Scan for the cell matching the given text and deliver its (X, Y) coordinate at center. 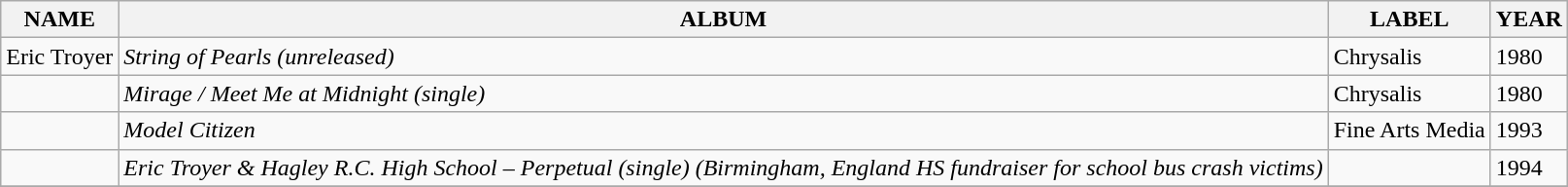
Fine Arts Media (1409, 131)
LABEL (1409, 19)
Eric Troyer (60, 56)
ALBUM (723, 19)
YEAR (1529, 19)
NAME (60, 19)
Model Citizen (723, 131)
1993 (1529, 131)
String of Pearls (unreleased) (723, 56)
Mirage / Meet Me at Midnight (single) (723, 93)
1994 (1529, 168)
Eric Troyer & Hagley R.C. High School – Perpetual (single) (Birmingham, England HS fundraiser for school bus crash victims) (723, 168)
